For the text-containing cell, return its midpoint in [x, y] coordinate format. 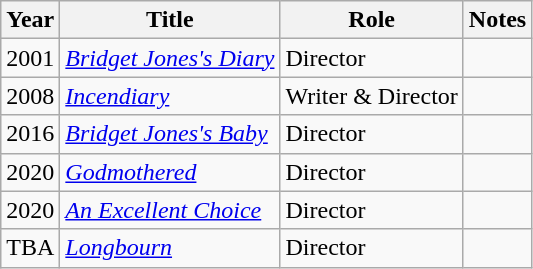
Godmothered [170, 172]
Role [372, 20]
An Excellent Choice [170, 210]
2008 [30, 96]
TBA [30, 248]
Incendiary [170, 96]
Bridget Jones's Diary [170, 58]
Writer & Director [372, 96]
2016 [30, 134]
Longbourn [170, 248]
2001 [30, 58]
Year [30, 20]
Title [170, 20]
Bridget Jones's Baby [170, 134]
Notes [497, 20]
